Search for the cell housing the specified text and yield its [X, Y] center coordinate. 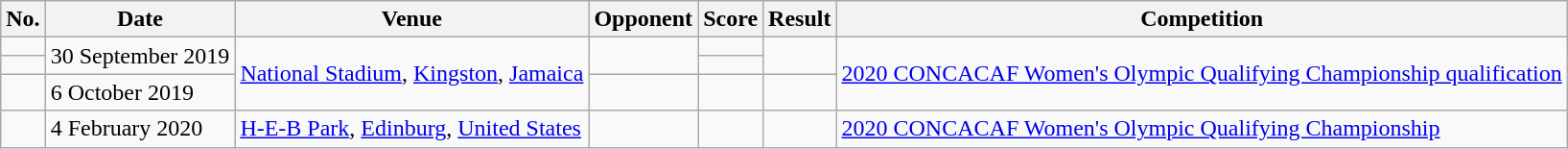
4 February 2020 [140, 129]
2020 CONCACAF Women's Olympic Qualifying Championship [1202, 129]
Opponent [644, 19]
National Stadium, Kingston, Jamaica [412, 74]
Score [731, 19]
Venue [412, 19]
No. [23, 19]
Result [800, 19]
Competition [1202, 19]
30 September 2019 [140, 56]
Date [140, 19]
H-E-B Park, Edinburg, United States [412, 129]
2020 CONCACAF Women's Olympic Qualifying Championship qualification [1202, 74]
6 October 2019 [140, 92]
